Return the [X, Y] coordinate for the center point of the cell that contains the specified text.  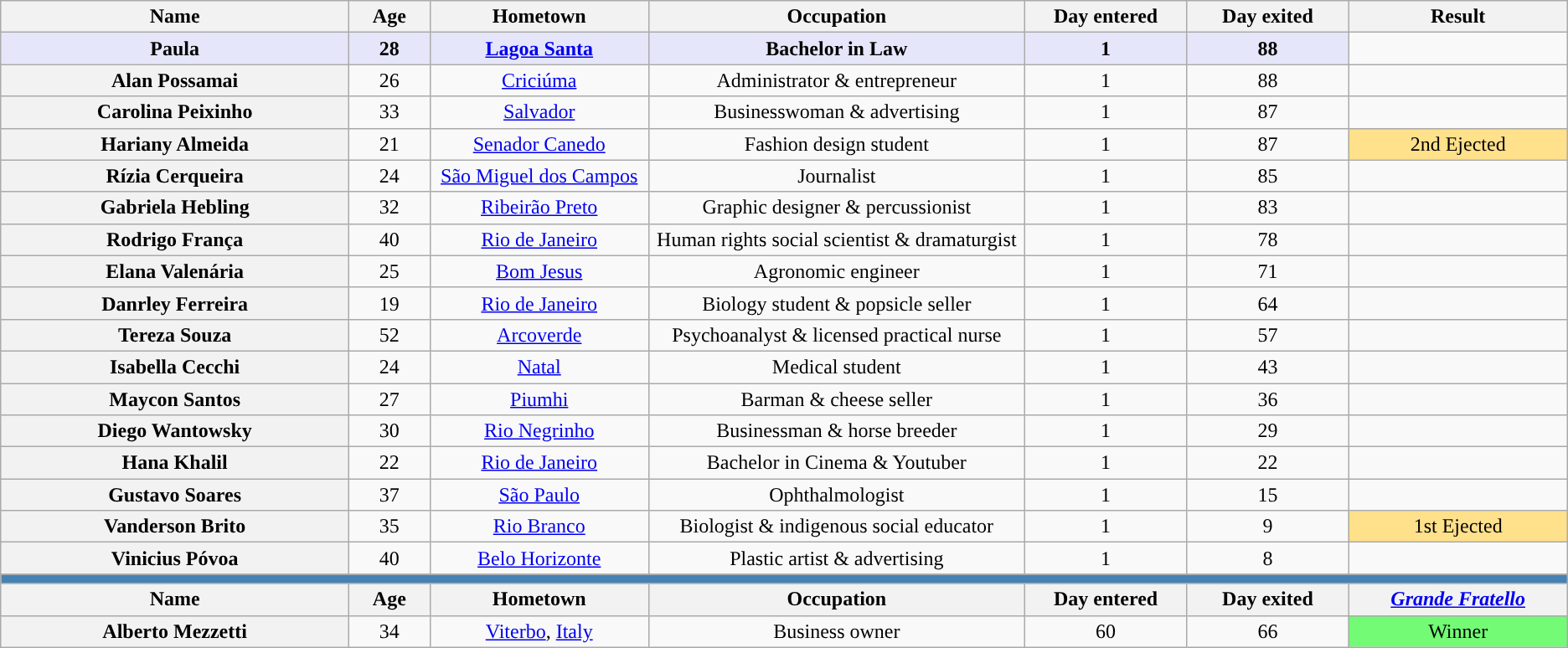
27 [390, 399]
Gabriela Hebling [175, 208]
36 [1268, 399]
33 [390, 112]
São Miguel dos Campos [539, 176]
Criciúma [539, 80]
Elana Valenária [175, 271]
Business owner [836, 631]
71 [1268, 271]
25 [390, 271]
Fashion design student [836, 144]
Maycon Santos [175, 399]
30 [390, 431]
Medical student [836, 367]
Rio Negrinho [539, 431]
Psychoanalyst & licensed practical nurse [836, 335]
Alberto Mezzetti [175, 631]
Vinicius Póvoa [175, 558]
19 [390, 303]
15 [1268, 495]
43 [1268, 367]
Salvador [539, 112]
Viterbo, Italy [539, 631]
Danrley Ferreira [175, 303]
Plastic artist & advertising [836, 558]
37 [390, 495]
Alan Possamai [175, 80]
60 [1106, 631]
Bachelor in Cinema & Youtuber [836, 463]
32 [390, 208]
35 [390, 527]
Agronomic engineer [836, 271]
Human rights social scientist & dramaturgist [836, 239]
28 [390, 49]
Lagoa Santa [539, 49]
Ribeirão Preto [539, 208]
Biologist & indigenous social educator [836, 527]
83 [1268, 208]
Rodrigo França [175, 239]
São Paulo [539, 495]
Rízia Cerqueira [175, 176]
Administrator & entrepreneur [836, 80]
Journalist [836, 176]
Bom Jesus [539, 271]
Isabella Cecchi [175, 367]
Winner [1457, 631]
78 [1268, 239]
Businesswoman & advertising [836, 112]
1st Ejected [1457, 527]
Senador Canedo [539, 144]
Result [1457, 17]
Hariany Almeida [175, 144]
21 [390, 144]
Ophthalmologist [836, 495]
Barman & cheese seller [836, 399]
Vanderson Brito [175, 527]
9 [1268, 527]
29 [1268, 431]
Carolina Peixinho [175, 112]
66 [1268, 631]
Gustavo Soares [175, 495]
57 [1268, 335]
Natal [539, 367]
Businessman & horse breeder [836, 431]
Piumhi [539, 399]
Tereza Souza [175, 335]
Biology student & popsicle seller [836, 303]
Grande Fratello [1457, 599]
Rio Branco [539, 527]
2nd Ejected [1457, 144]
Diego Wantowsky [175, 431]
8 [1268, 558]
Arcoverde [539, 335]
Bachelor in Law [836, 49]
52 [390, 335]
Hana Khalil [175, 463]
Graphic designer & percussionist [836, 208]
34 [390, 631]
64 [1268, 303]
26 [390, 80]
Paula [175, 49]
Belo Horizonte [539, 558]
85 [1268, 176]
